Return (X, Y) of the center of cell containing provided text 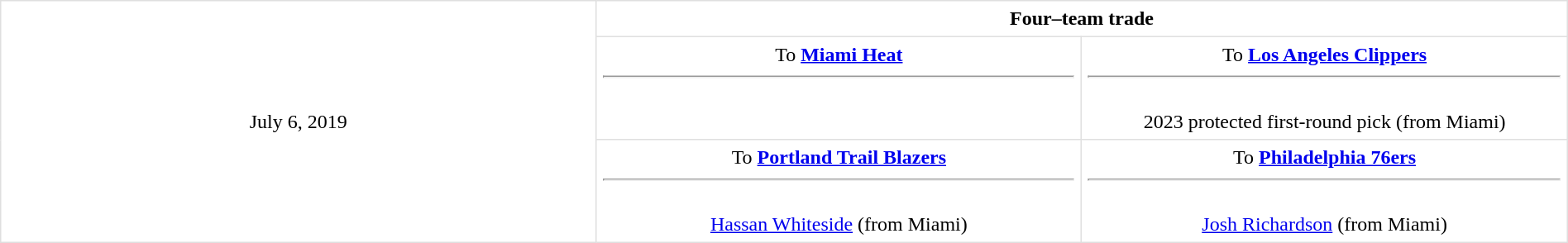
To Miami Heat (839, 88)
To Philadelphia 76ers Josh Richardson (from Miami) (1325, 191)
To Los Angeles Clippers2023 protected first-round pick (from Miami) (1325, 88)
July 6, 2019 (299, 121)
To Portland Trail Blazers Hassan Whiteside (from Miami) (839, 191)
Four–team trade (1082, 19)
